Provide the [x, y] coordinate of the cell's center where the given text is located.  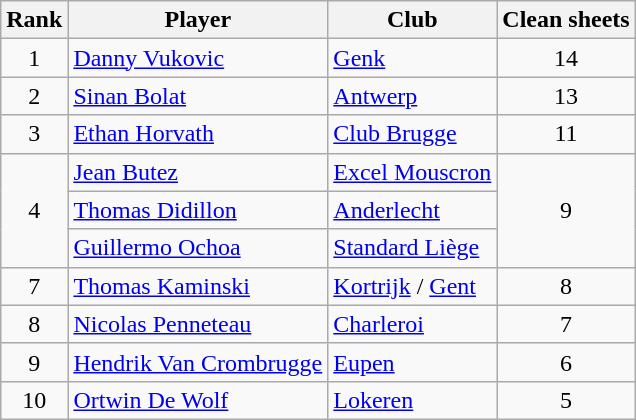
3 [34, 134]
11 [566, 134]
Ortwin De Wolf [198, 400]
Anderlecht [412, 210]
13 [566, 96]
14 [566, 58]
Kortrijk / Gent [412, 286]
Standard Liège [412, 248]
Thomas Didillon [198, 210]
Club [412, 20]
Player [198, 20]
Club Brugge [412, 134]
Nicolas Penneteau [198, 324]
Antwerp [412, 96]
Genk [412, 58]
6 [566, 362]
Lokeren [412, 400]
Thomas Kaminski [198, 286]
4 [34, 210]
Sinan Bolat [198, 96]
5 [566, 400]
Guillermo Ochoa [198, 248]
Clean sheets [566, 20]
Ethan Horvath [198, 134]
2 [34, 96]
Danny Vukovic [198, 58]
Charleroi [412, 324]
Rank [34, 20]
10 [34, 400]
1 [34, 58]
Excel Mouscron [412, 172]
Eupen [412, 362]
Hendrik Van Crombrugge [198, 362]
Jean Butez [198, 172]
